Identify which cell holds the provided text, then report its [x, y] central coordinate. 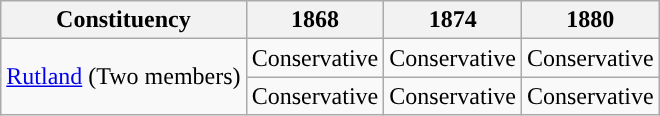
1868 [315, 20]
1880 [590, 20]
Constituency [124, 20]
Rutland (Two members) [124, 77]
1874 [453, 20]
